Scan for the cell matching the given text and deliver its [x, y] coordinate at center. 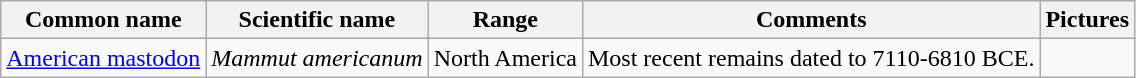
Range [505, 20]
North America [505, 58]
Mammut americanum [317, 58]
Most recent remains dated to 7110-6810 BCE. [810, 58]
American mastodon [104, 58]
Pictures [1088, 20]
Comments [810, 20]
Common name [104, 20]
Scientific name [317, 20]
